Identify which cell holds the provided text, then report its (X, Y) central coordinate. 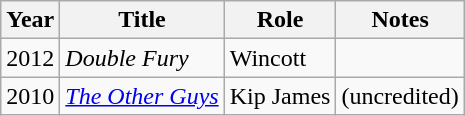
Wincott (280, 58)
Double Fury (142, 58)
Notes (400, 20)
(uncredited) (400, 96)
Title (142, 20)
Kip James (280, 96)
Role (280, 20)
2010 (30, 96)
The Other Guys (142, 96)
Year (30, 20)
2012 (30, 58)
